Search for the cell housing the specified text and yield its (x, y) center coordinate. 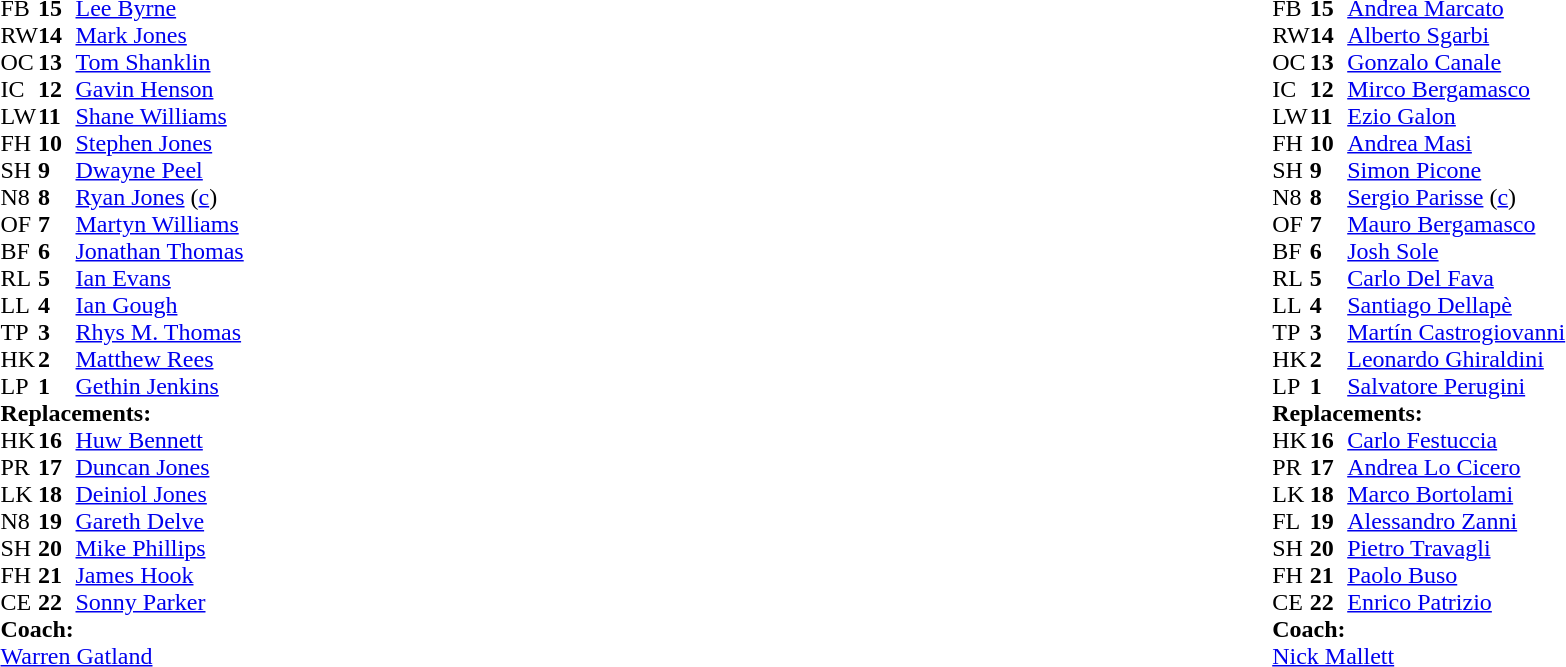
Mauro Bergamasco (1456, 224)
Enrico Patrizio (1456, 602)
Alberto Sgarbi (1456, 36)
Ryan Jones (c) (160, 198)
Santiago Dellapè (1456, 306)
Martyn Williams (160, 224)
Alessandro Zanni (1456, 522)
Mark Jones (160, 36)
Stephen Jones (160, 144)
Leonardo Ghiraldini (1456, 360)
Gethin Jenkins (160, 386)
Sergio Parisse (c) (1456, 198)
Rhys M. Thomas (160, 332)
Paolo Buso (1456, 576)
Jonathan Thomas (160, 252)
Huw Bennett (160, 440)
Martín Castrogiovanni (1456, 332)
Ian Evans (160, 278)
Tom Shanklin (160, 62)
Deiniol Jones (160, 494)
Mirco Bergamasco (1456, 90)
Andrea Masi (1456, 144)
Matthew Rees (160, 360)
Josh Sole (1456, 252)
Andrea Lo Cicero (1456, 468)
Marco Bortolami (1456, 494)
Gonzalo Canale (1456, 62)
Ezio Galon (1456, 116)
Sonny Parker (160, 602)
Gareth Delve (160, 522)
Dwayne Peel (160, 170)
Simon Picone (1456, 170)
Duncan Jones (160, 468)
Gavin Henson (160, 90)
Pietro Travagli (1456, 548)
Carlo Festuccia (1456, 440)
Mike Phillips (160, 548)
Salvatore Perugini (1456, 386)
Shane Williams (160, 116)
Ian Gough (160, 306)
Carlo Del Fava (1456, 278)
FL (1291, 522)
James Hook (160, 576)
